Determine the [X, Y] coordinate at the center of the cell enclosing the given text.  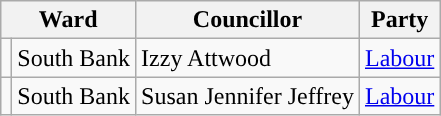
Susan Jennifer Jeffrey [248, 96]
Izzy Attwood [248, 58]
Party [399, 20]
Ward [68, 20]
Councillor [248, 20]
